Scan for the cell matching the given text and deliver its [X, Y] coordinate at center. 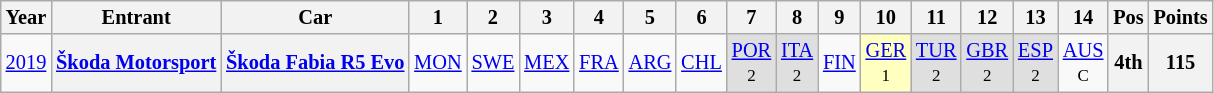
FRA [598, 63]
7 [752, 17]
4th [1128, 63]
14 [1083, 17]
11 [936, 17]
9 [840, 17]
GBR2 [987, 63]
1 [438, 17]
Car [315, 17]
AUSC [1083, 63]
2 [494, 17]
10 [886, 17]
8 [797, 17]
ITA2 [797, 63]
6 [701, 17]
13 [1036, 17]
2019 [26, 63]
115 [1181, 63]
ARG [650, 63]
TUR2 [936, 63]
ESP2 [1036, 63]
SWE [494, 63]
12 [987, 17]
Entrant [136, 17]
Points [1181, 17]
5 [650, 17]
MON [438, 63]
POR2 [752, 63]
4 [598, 17]
FIN [840, 63]
CHL [701, 63]
Škoda Fabia R5 Evo [315, 63]
Year [26, 17]
Škoda Motorsport [136, 63]
3 [546, 17]
GER1 [886, 63]
Pos [1128, 17]
MEX [546, 63]
